Determine the (X, Y) coordinate at the center of the cell enclosing the given text.  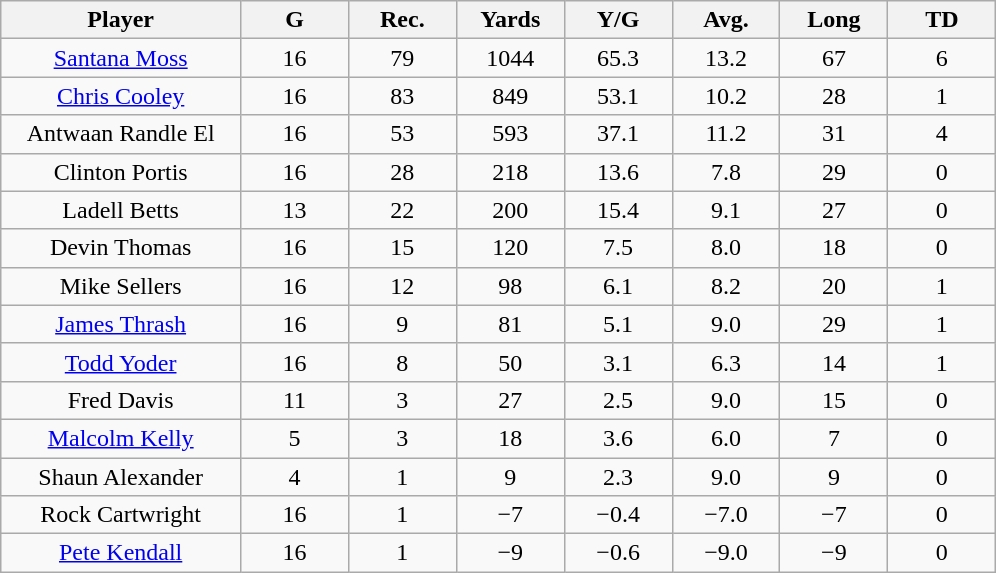
53.1 (618, 96)
−0.6 (618, 553)
8 (402, 362)
13.2 (726, 58)
98 (510, 286)
5 (295, 438)
Devin Thomas (121, 248)
9.1 (726, 210)
G (295, 20)
2.5 (618, 400)
6.1 (618, 286)
11 (295, 400)
10.2 (726, 96)
15.4 (618, 210)
20 (834, 286)
Rock Cartwright (121, 515)
7 (834, 438)
849 (510, 96)
Shaun Alexander (121, 477)
Long (834, 20)
Player (121, 20)
79 (402, 58)
7.5 (618, 248)
Santana Moss (121, 58)
200 (510, 210)
−0.4 (618, 515)
7.8 (726, 172)
3.6 (618, 438)
8.0 (726, 248)
Todd Yoder (121, 362)
65.3 (618, 58)
13 (295, 210)
13.6 (618, 172)
8.2 (726, 286)
5.1 (618, 324)
Antwaan Randle El (121, 134)
Chris Cooley (121, 96)
6 (942, 58)
593 (510, 134)
12 (402, 286)
−9.0 (726, 553)
22 (402, 210)
Avg. (726, 20)
14 (834, 362)
Clinton Portis (121, 172)
Rec. (402, 20)
120 (510, 248)
Ladell Betts (121, 210)
83 (402, 96)
218 (510, 172)
11.2 (726, 134)
1044 (510, 58)
6.0 (726, 438)
50 (510, 362)
Fred Davis (121, 400)
37.1 (618, 134)
Yards (510, 20)
Y/G (618, 20)
Malcolm Kelly (121, 438)
31 (834, 134)
Mike Sellers (121, 286)
81 (510, 324)
67 (834, 58)
TD (942, 20)
6.3 (726, 362)
James Thrash (121, 324)
2.3 (618, 477)
3.1 (618, 362)
−7.0 (726, 515)
53 (402, 134)
Pete Kendall (121, 553)
